Find where the given text appears and provide that cell's center as [x, y] coordinate. 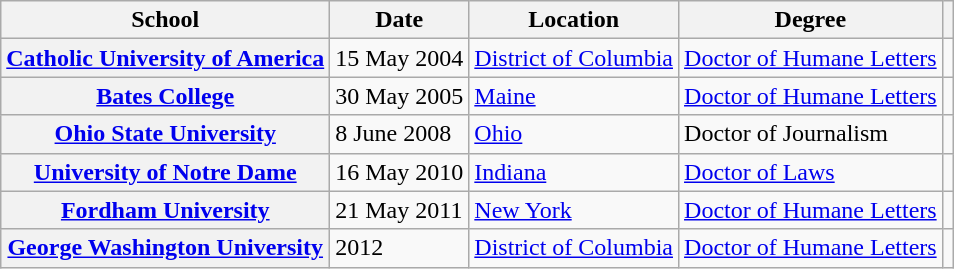
Maine [574, 96]
Fordham University [166, 210]
Indiana [574, 172]
16 May 2010 [400, 172]
New York [574, 210]
George Washington University [166, 248]
Catholic University of America [166, 58]
Degree [811, 20]
University of Notre Dame [166, 172]
8 June 2008 [400, 134]
School [166, 20]
21 May 2011 [400, 210]
Doctor of Laws [811, 172]
30 May 2005 [400, 96]
Doctor of Journalism [811, 134]
Ohio [574, 134]
Location [574, 20]
Ohio State University [166, 134]
Bates College [166, 96]
15 May 2004 [400, 58]
2012 [400, 248]
Date [400, 20]
